Search for the cell housing the specified text and yield its [X, Y] center coordinate. 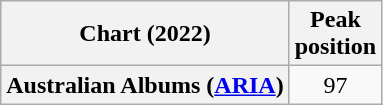
Peakposition [335, 34]
Australian Albums (ARIA) [145, 85]
97 [335, 85]
Chart (2022) [145, 34]
